Detect which cell encompasses the target text, then output its [x, y] center coordinate. 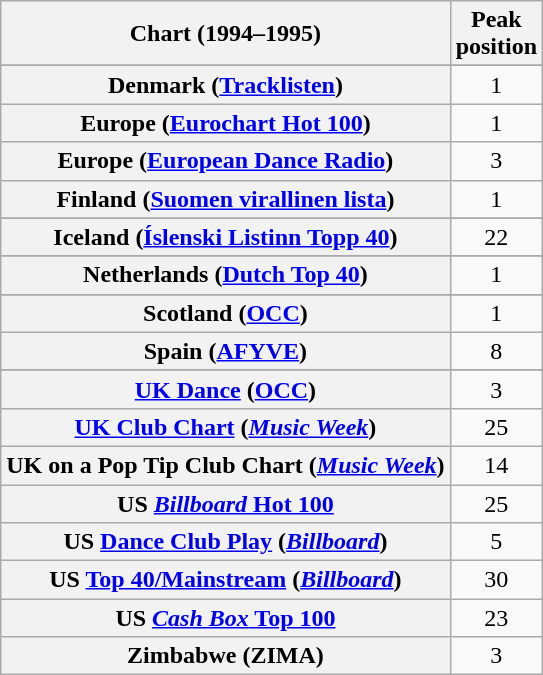
US Dance Club Play (Billboard) [226, 542]
Iceland (Íslenski Listinn Topp 40) [226, 237]
Chart (1994–1995) [226, 34]
Europe (Eurochart Hot 100) [226, 123]
Scotland (OCC) [226, 313]
14 [496, 465]
Peakposition [496, 34]
UK on a Pop Tip Club Chart (Music Week) [226, 465]
5 [496, 542]
US Cash Box Top 100 [226, 618]
23 [496, 618]
Spain (AFYVE) [226, 351]
Finland (Suomen virallinen lista) [226, 199]
Europe (European Dance Radio) [226, 161]
UK Dance (OCC) [226, 389]
22 [496, 237]
8 [496, 351]
Zimbabwe (ZIMA) [226, 656]
30 [496, 580]
Netherlands (Dutch Top 40) [226, 275]
Denmark (Tracklisten) [226, 85]
US Billboard Hot 100 [226, 503]
US Top 40/Mainstream (Billboard) [226, 580]
UK Club Chart (Music Week) [226, 427]
